Capture the cell that displays the provided text and extract its (X, Y) central coordinate. 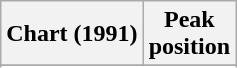
Peakposition (189, 34)
Chart (1991) (72, 34)
